Extract the (x, y) coordinate from the center of the cell holding the provided text.  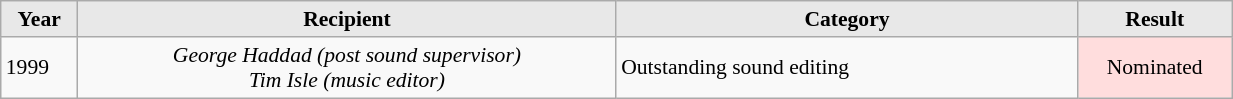
Nominated (1155, 68)
George Haddad (post sound supervisor)Tim Isle (music editor) (348, 68)
Outstanding sound editing (847, 68)
Category (847, 19)
1999 (40, 68)
Recipient (348, 19)
Year (40, 19)
Result (1155, 19)
